Pinpoint the cell where the given text exists, returning its (X, Y) midpoint coordinate. 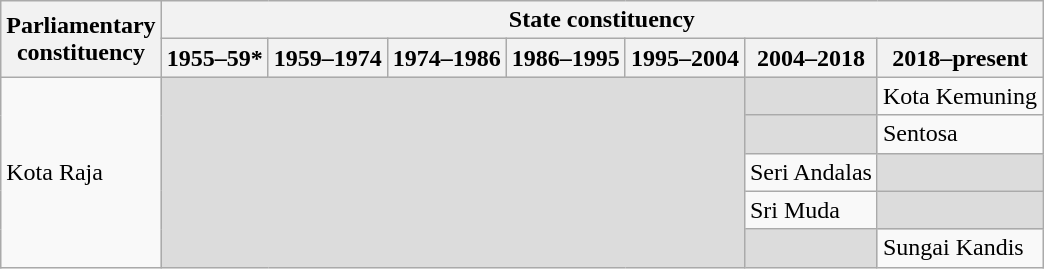
1955–59* (214, 58)
Kota Raja (81, 172)
Seri Andalas (810, 172)
Parliamentaryconstituency (81, 39)
1974–1986 (446, 58)
2004–2018 (810, 58)
Sentosa (960, 134)
State constituency (602, 20)
Kota Kemuning (960, 96)
2018–present (960, 58)
1986–1995 (566, 58)
Sri Muda (810, 210)
Sungai Kandis (960, 248)
1995–2004 (684, 58)
1959–1974 (328, 58)
